Return the [X, Y] coordinate for the center point of the cell that contains the specified text.  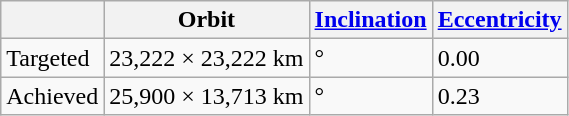
Inclination [370, 20]
0.23 [500, 96]
Targeted [52, 58]
25,900 × 13,713 km [206, 96]
Eccentricity [500, 20]
0.00 [500, 58]
23,222 × 23,222 km [206, 58]
Achieved [52, 96]
Orbit [206, 20]
